Return [x, y] of the center of cell containing provided text 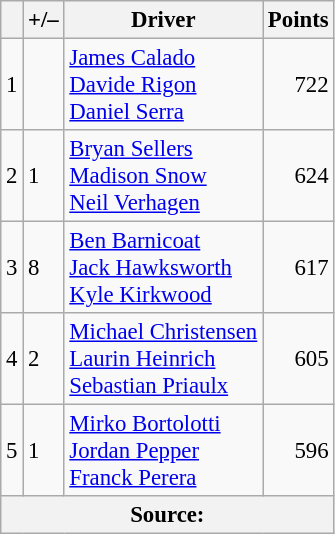
3 [12, 268]
5 [12, 451]
Source: [168, 515]
Michael Christensen Laurin Heinrich Sebastian Priaulx [164, 359]
Bryan Sellers Madison Snow Neil Verhagen [164, 176]
James Calado Davide Rigon Daniel Serra [164, 85]
596 [298, 451]
4 [12, 359]
Mirko Bortolotti Jordan Pepper Franck Perera [164, 451]
605 [298, 359]
+/– [44, 20]
8 [44, 268]
617 [298, 268]
624 [298, 176]
Driver [164, 20]
722 [298, 85]
Points [298, 20]
Ben Barnicoat Jack Hawksworth Kyle Kirkwood [164, 268]
